From the cell containing the given text, extract its center point as [x, y] coordinate. 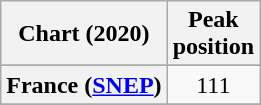
Peakposition [213, 34]
France (SNEP) [84, 85]
111 [213, 85]
Chart (2020) [84, 34]
